Search for the cell housing the specified text and yield its (x, y) center coordinate. 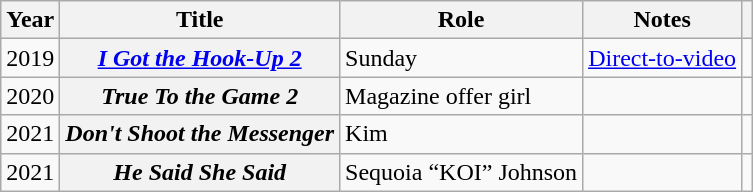
2019 (30, 58)
I Got the Hook-Up 2 (200, 58)
Magazine offer girl (462, 96)
Title (200, 20)
Kim (462, 134)
Notes (662, 20)
Role (462, 20)
Year (30, 20)
He Said She Said (200, 172)
Sunday (462, 58)
True To the Game 2 (200, 96)
Direct-to-video (662, 58)
2020 (30, 96)
Sequoia “KOI” Johnson (462, 172)
Don't Shoot the Messenger (200, 134)
